Return the (X, Y) coordinate for the center point of the cell that contains the specified text.  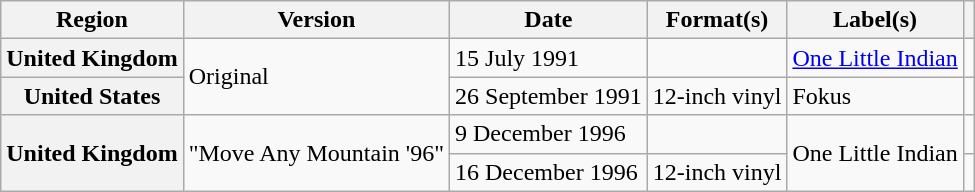
Original (316, 77)
Label(s) (875, 20)
Date (549, 20)
9 December 1996 (549, 134)
United States (92, 96)
26 September 1991 (549, 96)
Version (316, 20)
15 July 1991 (549, 58)
Region (92, 20)
Fokus (875, 96)
16 December 1996 (549, 172)
Format(s) (717, 20)
"Move Any Mountain '96" (316, 153)
